Extract the [X, Y] coordinate from the center of the cell holding the provided text.  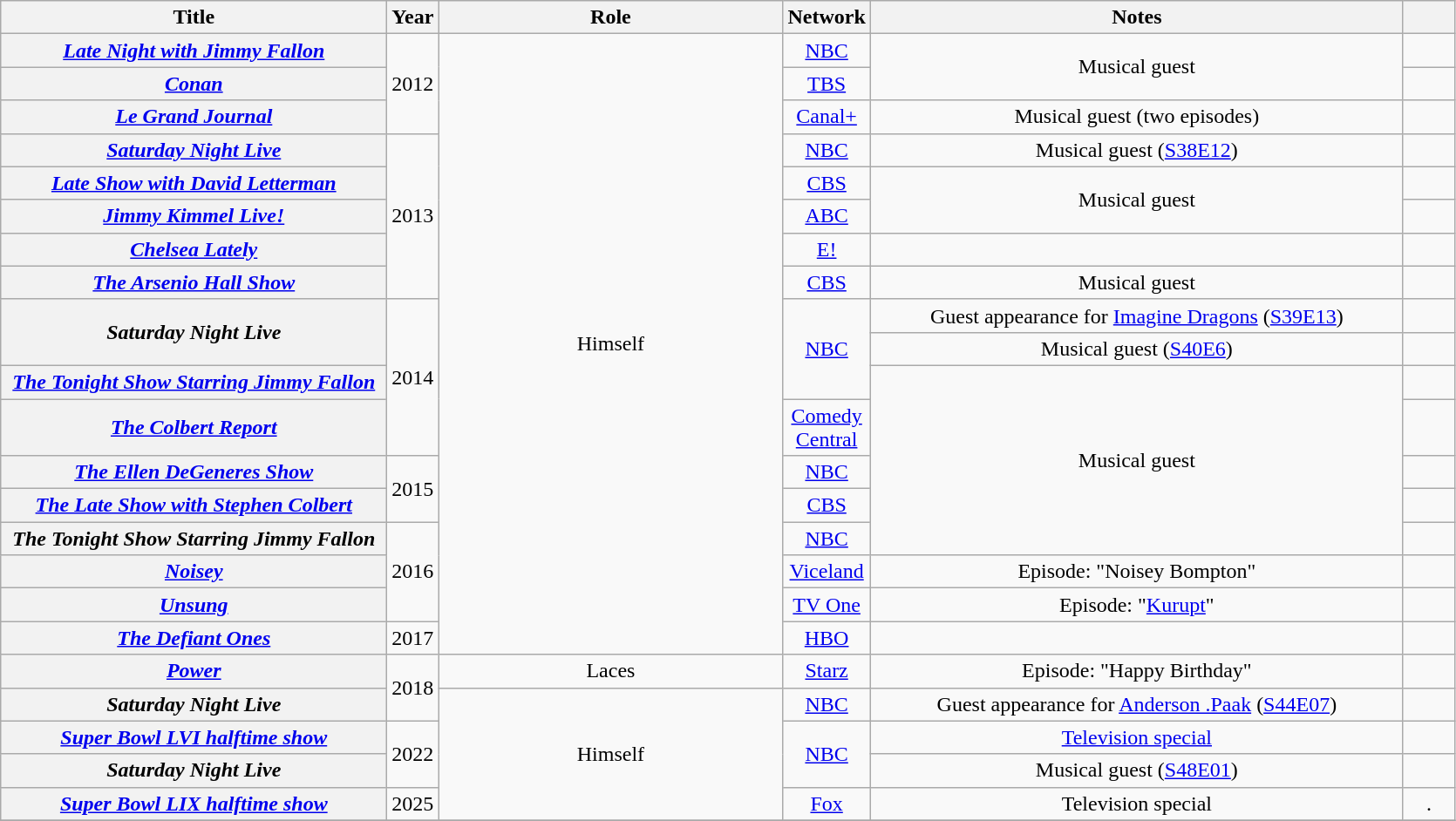
TBS [827, 84]
Guest appearance for Imagine Dragons (S39E13) [1137, 316]
The Ellen DeGeneres Show [194, 472]
Unsung [194, 605]
Comedy Central [827, 427]
Chelsea Lately [194, 249]
E! [827, 249]
Musical guest (S40E6) [1137, 349]
2012 [413, 84]
ABC [827, 216]
Laces [610, 671]
HBO [827, 638]
The Colbert Report [194, 427]
Notes [1137, 17]
2022 [413, 754]
2013 [413, 216]
Role [610, 17]
2015 [413, 489]
Le Grand Journal [194, 117]
Episode: "Noisey Bompton" [1137, 572]
Starz [827, 671]
The Defiant Ones [194, 638]
Canal+ [827, 117]
Musical guest (S48E01) [1137, 770]
. [1428, 804]
Power [194, 671]
Guest appearance for Anderson .Paak (S44E07) [1137, 704]
Episode: "Kurupt" [1137, 605]
Year [413, 17]
Jimmy Kimmel Live! [194, 216]
2014 [413, 377]
The Late Show with Stephen Colbert [194, 505]
Conan [194, 84]
TV One [827, 605]
Super Bowl LIX halftime show [194, 804]
Musical guest (S38E12) [1137, 150]
2025 [413, 804]
Network [827, 17]
Late Night with Jimmy Fallon [194, 51]
Viceland [827, 572]
The Arsenio Hall Show [194, 282]
2016 [413, 572]
Late Show with David Letterman [194, 183]
Noisey [194, 572]
2018 [413, 688]
Title [194, 17]
Super Bowl LVI halftime show [194, 737]
Fox [827, 804]
2017 [413, 638]
Episode: "Happy Birthday" [1137, 671]
Musical guest (two episodes) [1137, 117]
